Scan for the cell matching the given text and deliver its [X, Y] coordinate at center. 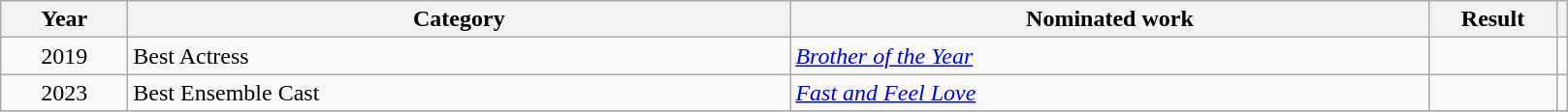
Year [64, 19]
Brother of the Year [1109, 56]
Result [1493, 19]
2019 [64, 56]
2023 [64, 93]
Category [460, 19]
Best Actress [460, 56]
Fast and Feel Love [1109, 93]
Best Ensemble Cast [460, 93]
Nominated work [1109, 19]
